Capture the cell that displays the provided text and extract its [x, y] central coordinate. 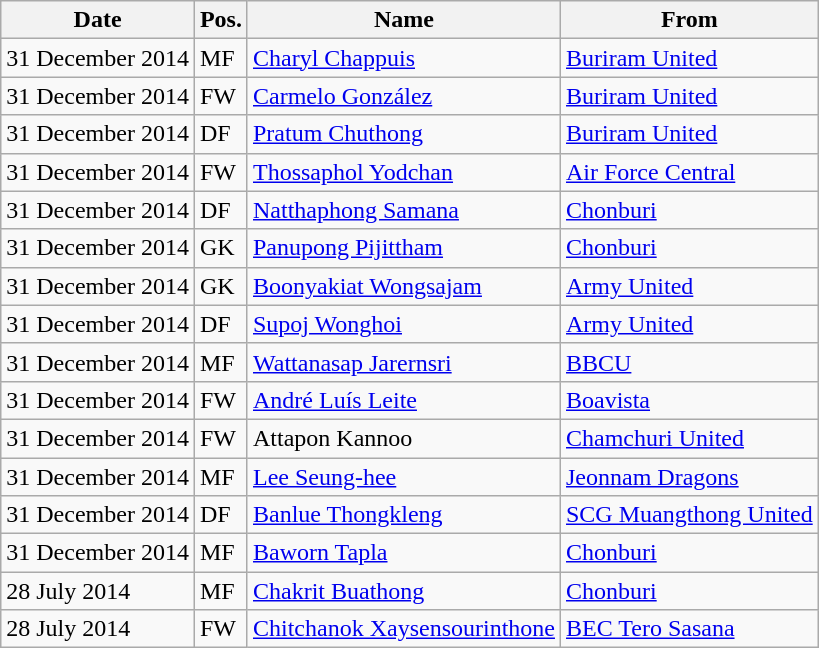
Date [98, 20]
Thossaphol Yodchan [404, 172]
BEC Tero Sasana [689, 629]
Chitchanok Xaysensourinthone [404, 629]
Air Force Central [689, 172]
Charyl Chappuis [404, 58]
Supoj Wonghoi [404, 324]
Wattanasap Jarernsri [404, 362]
Banlue Thongkleng [404, 515]
Pratum Chuthong [404, 134]
BBCU [689, 362]
André Luís Leite [404, 400]
Boonyakiat Wongsajam [404, 286]
Boavista [689, 400]
Baworn Tapla [404, 553]
SCG Muangthong United [689, 515]
Attapon Kannoo [404, 438]
Natthaphong Samana [404, 210]
Chamchuri United [689, 438]
Pos. [220, 20]
Jeonnam Dragons [689, 477]
Lee Seung-hee [404, 477]
Chakrit Buathong [404, 591]
Name [404, 20]
From [689, 20]
Carmelo González [404, 96]
Panupong Pijittham [404, 248]
